Provide the (X, Y) coordinate of the cell's center where the given text is located.  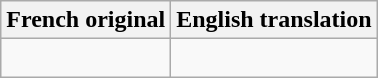
English translation (274, 20)
French original (86, 20)
